Identify which cell holds the provided text, then report its [X, Y] central coordinate. 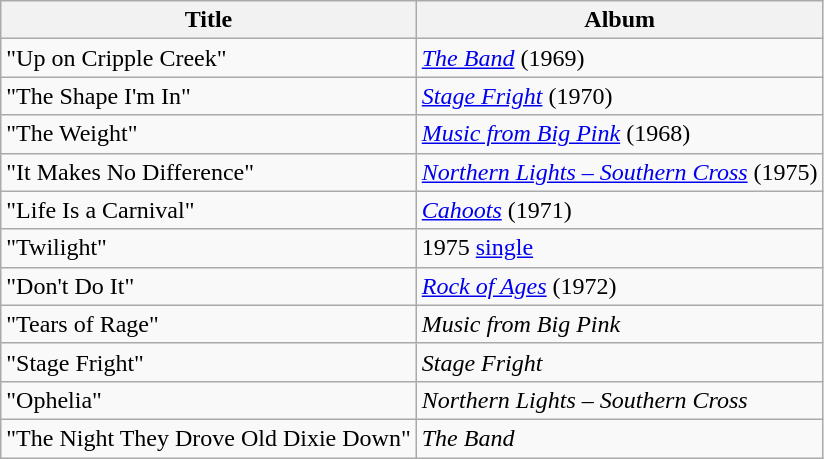
"The Night They Drove Old Dixie Down" [208, 438]
Music from Big Pink (1968) [620, 134]
Northern Lights – Southern Cross (1975) [620, 172]
Album [620, 20]
"It Makes No Difference" [208, 172]
"Twilight" [208, 248]
"The Weight" [208, 134]
"The Shape I'm In" [208, 96]
Stage Fright (1970) [620, 96]
"Ophelia" [208, 400]
Northern Lights – Southern Cross [620, 400]
Stage Fright [620, 362]
"Tears of Rage" [208, 324]
Cahoots (1971) [620, 210]
"Don't Do It" [208, 286]
Title [208, 20]
The Band [620, 438]
1975 single [620, 248]
Music from Big Pink [620, 324]
Rock of Ages (1972) [620, 286]
"Up on Cripple Creek" [208, 58]
"Life Is a Carnival" [208, 210]
"Stage Fright" [208, 362]
The Band (1969) [620, 58]
